Detect which cell encompasses the target text, then output its [X, Y] center coordinate. 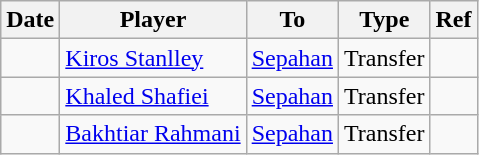
Date [30, 20]
Type [385, 20]
Khaled Shafiei [153, 96]
Ref [454, 20]
Player [153, 20]
Kiros Stanlley [153, 58]
To [292, 20]
Bakhtiar Rahmani [153, 134]
